Capture the cell that displays the provided text and extract its [x, y] central coordinate. 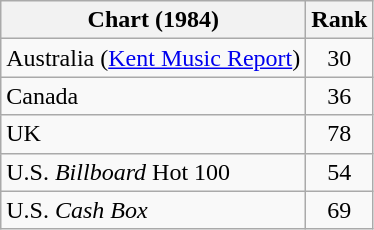
78 [340, 134]
Australia (Kent Music Report) [154, 58]
U.S. Cash Box [154, 210]
U.S. Billboard Hot 100 [154, 172]
36 [340, 96]
UK [154, 134]
Chart (1984) [154, 20]
54 [340, 172]
30 [340, 58]
Canada [154, 96]
69 [340, 210]
Rank [340, 20]
